From the cell containing the given text, extract its center point as (x, y) coordinate. 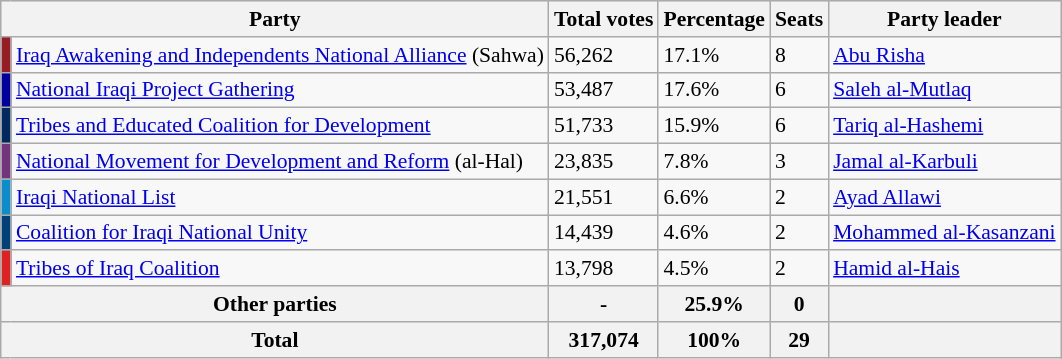
Party (275, 19)
21,551 (604, 197)
7.8% (714, 162)
- (604, 304)
13,798 (604, 269)
Iraq Awakening and Independents National Alliance (Sahwa) (280, 55)
51,733 (604, 126)
Iraqi National List (280, 197)
Total (275, 340)
4.6% (714, 233)
Tribes of Iraq Coalition (280, 269)
Hamid al-Hais (944, 269)
Coalition for Iraqi National Unity (280, 233)
4.5% (714, 269)
Tariq al-Hashemi (944, 126)
Mohammed al-Kasanzani (944, 233)
Tribes and Educated Coalition for Development (280, 126)
17.6% (714, 90)
17.1% (714, 55)
23,835 (604, 162)
29 (799, 340)
Ayad Allawi (944, 197)
8 (799, 55)
53,487 (604, 90)
Other parties (275, 304)
56,262 (604, 55)
25.9% (714, 304)
3 (799, 162)
6.6% (714, 197)
Percentage (714, 19)
Jamal al-Karbuli (944, 162)
14,439 (604, 233)
15.9% (714, 126)
Seats (799, 19)
Saleh al-Mutlaq (944, 90)
National Iraqi Project Gathering (280, 90)
0 (799, 304)
Total votes (604, 19)
Party leader (944, 19)
317,074 (604, 340)
Abu Risha (944, 55)
National Movement for Development and Reform (al-Hal) (280, 162)
100% (714, 340)
